Locate the cell with the specified text and output its [x, y] center coordinate. 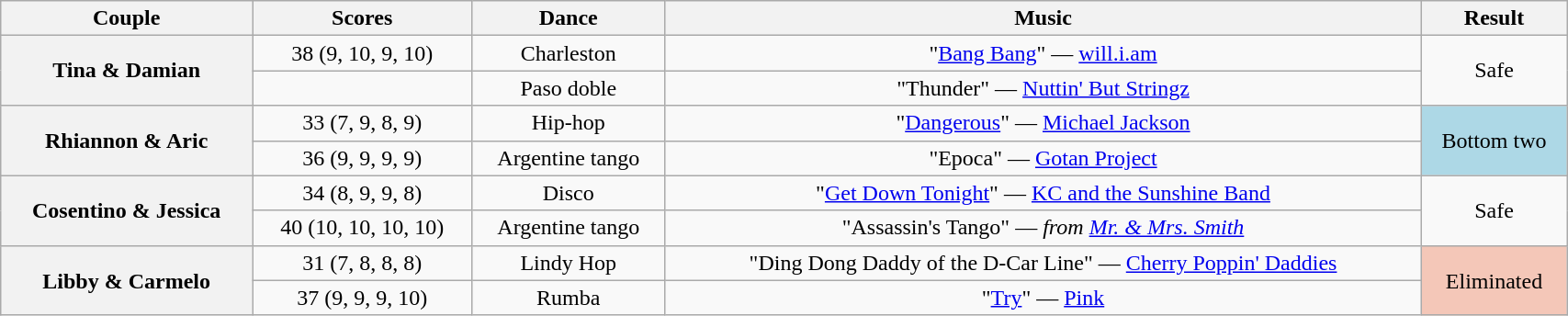
"Epoca" — Gotan Project [1043, 158]
Bottom two [1494, 141]
36 (9, 9, 9, 9) [362, 158]
37 (9, 9, 9, 10) [362, 298]
40 (10, 10, 10, 10) [362, 228]
"Assassin's Tango" — from Mr. & Mrs. Smith [1043, 228]
"Ding Dong Daddy of the D-Car Line" — Cherry Poppin' Daddies [1043, 263]
38 (9, 10, 9, 10) [362, 53]
"Bang Bang" — will.i.am [1043, 53]
Scores [362, 18]
"Thunder" — Nuttin' But Stringz [1043, 88]
Rhiannon & Aric [127, 141]
"Dangerous" — Michael Jackson [1043, 123]
Eliminated [1494, 280]
Rumba [569, 298]
Couple [127, 18]
Hip-hop [569, 123]
Lindy Hop [569, 263]
34 (8, 9, 9, 8) [362, 193]
Charleston [569, 53]
Music [1043, 18]
33 (7, 9, 8, 9) [362, 123]
Tina & Damian [127, 71]
"Try" — Pink [1043, 298]
Result [1494, 18]
31 (7, 8, 8, 8) [362, 263]
Disco [569, 193]
Dance [569, 18]
Libby & Carmelo [127, 280]
"Get Down Tonight" — KC and the Sunshine Band [1043, 193]
Cosentino & Jessica [127, 210]
Paso doble [569, 88]
